Determine the (X, Y) coordinate at the center of the cell enclosing the given text.  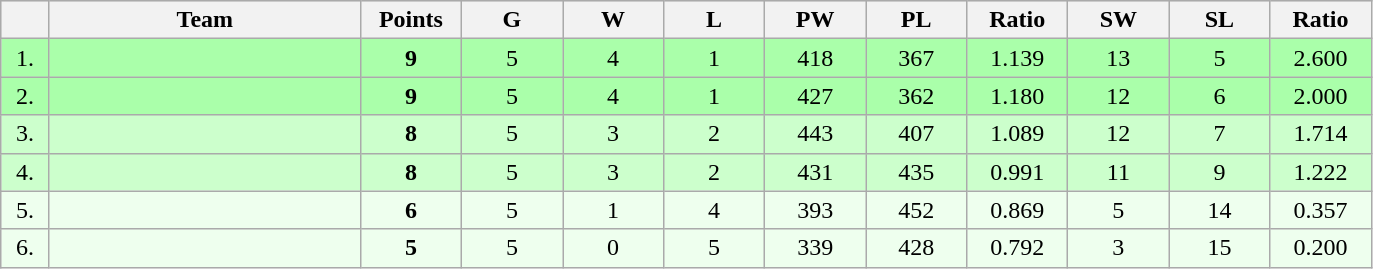
367 (916, 58)
1.139 (1018, 58)
2.600 (1320, 58)
L (714, 20)
0.357 (1320, 210)
W (612, 20)
443 (816, 134)
339 (816, 248)
11 (1118, 172)
431 (816, 172)
15 (1220, 248)
1.089 (1018, 134)
452 (916, 210)
4. (26, 172)
5. (26, 210)
G (512, 20)
407 (916, 134)
1.714 (1320, 134)
PL (916, 20)
3. (26, 134)
SL (1220, 20)
362 (916, 96)
Points (410, 20)
0.991 (1018, 172)
0.869 (1018, 210)
0.200 (1320, 248)
427 (816, 96)
2.000 (1320, 96)
14 (1220, 210)
SW (1118, 20)
PW (816, 20)
0.792 (1018, 248)
435 (916, 172)
428 (916, 248)
1. (26, 58)
Team (204, 20)
7 (1220, 134)
0 (612, 248)
1.180 (1018, 96)
1.222 (1320, 172)
418 (816, 58)
13 (1118, 58)
6. (26, 248)
2. (26, 96)
393 (816, 210)
